Extract the (X, Y) coordinate from the center of the cell holding the provided text.  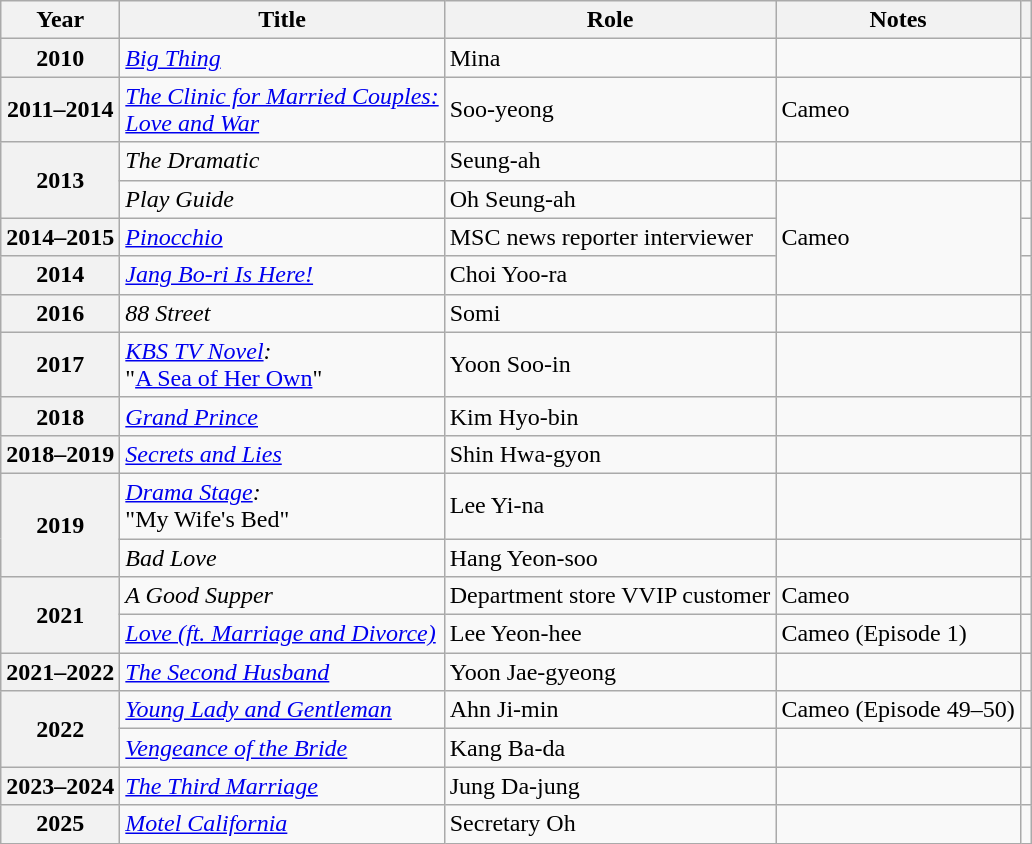
88 Street (282, 313)
Yoon Jae-gyeong (610, 672)
Lee Yi-na (610, 506)
Love (ft. Marriage and Divorce) (282, 634)
Yoon Soo-in (610, 364)
Year (60, 20)
Seung-ah (610, 161)
Vengeance of the Bride (282, 748)
Secretary Oh (610, 824)
Role (610, 20)
The Second Husband (282, 672)
2017 (60, 364)
2013 (60, 180)
2018–2019 (60, 454)
Hang Yeon-soo (610, 557)
KBS TV Novel:"A Sea of Her Own" (282, 364)
Kang Ba-da (610, 748)
2018 (60, 416)
Jung Da-jung (610, 786)
Pinocchio (282, 237)
Kim Hyo-bin (610, 416)
2019 (60, 524)
Young Lady and Gentleman (282, 710)
Notes (898, 20)
Big Thing (282, 58)
2021–2022 (60, 672)
Title (282, 20)
Secrets and Lies (282, 454)
2025 (60, 824)
Department store VVIP customer (610, 596)
Play Guide (282, 199)
Oh Seung-ah (610, 199)
2014–2015 (60, 237)
A Good Supper (282, 596)
2010 (60, 58)
Drama Stage:"My Wife's Bed" (282, 506)
2022 (60, 729)
Soo-yeong (610, 110)
2021 (60, 615)
2023–2024 (60, 786)
2016 (60, 313)
Jang Bo-ri Is Here! (282, 275)
Lee Yeon-hee (610, 634)
Somi (610, 313)
Mina (610, 58)
Grand Prince (282, 416)
Bad Love (282, 557)
Cameo (Episode 1) (898, 634)
2014 (60, 275)
The Clinic for Married Couples:Love and War (282, 110)
2011–2014 (60, 110)
The Third Marriage (282, 786)
Shin Hwa-gyon (610, 454)
Cameo (Episode 49–50) (898, 710)
Choi Yoo-ra (610, 275)
MSC news reporter interviewer (610, 237)
Motel California (282, 824)
The Dramatic (282, 161)
Ahn Ji-min (610, 710)
